Search for the cell housing the specified text and yield its (X, Y) center coordinate. 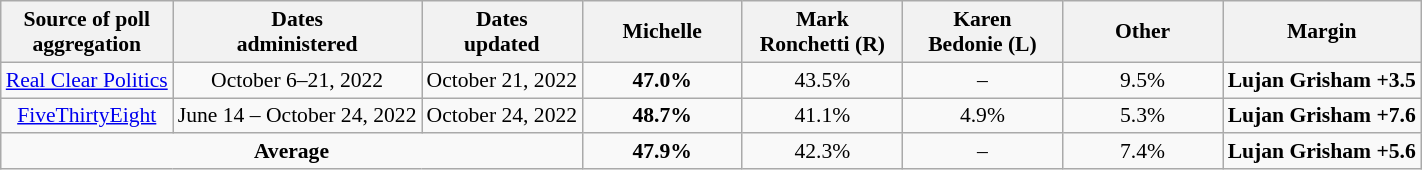
October 21, 2022 (502, 80)
Michelle (662, 32)
47.9% (662, 152)
42.3% (822, 152)
KarenBedonie (L) (982, 32)
Source of pollaggregation (87, 32)
Datesadministered (298, 32)
October 6–21, 2022 (298, 80)
41.1% (822, 116)
48.7% (662, 116)
47.0% (662, 80)
Other (1142, 32)
Lujan Grisham +7.6 (1322, 116)
June 14 – October 24, 2022 (298, 116)
Real Clear Politics (87, 80)
Lujan Grisham +5.6 (1322, 152)
October 24, 2022 (502, 116)
4.9% (982, 116)
Lujan Grisham +3.5 (1322, 80)
MarkRonchetti (R) (822, 32)
Margin (1322, 32)
FiveThirtyEight (87, 116)
43.5% (822, 80)
Datesupdated (502, 32)
7.4% (1142, 152)
9.5% (1142, 80)
5.3% (1142, 116)
Average (292, 152)
